Detect which cell encompasses the target text, then output its (x, y) center coordinate. 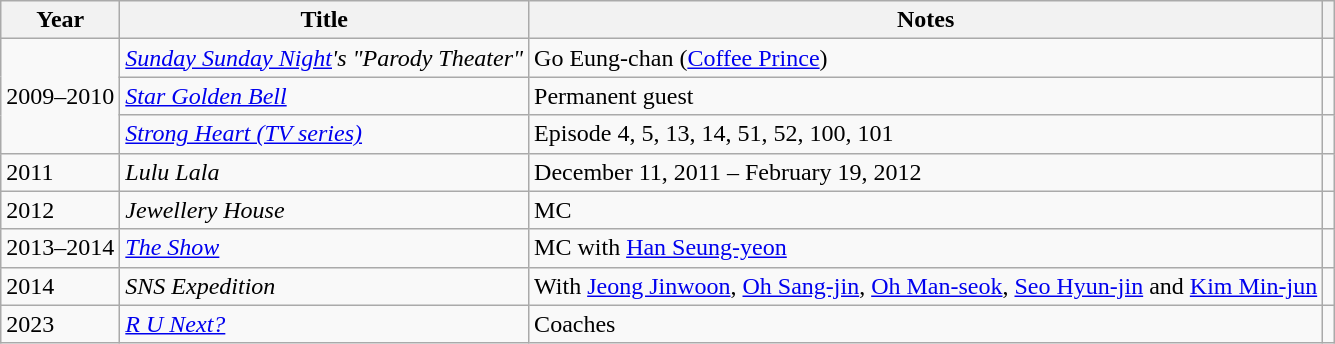
Episode 4, 5, 13, 14, 51, 52, 100, 101 (926, 134)
Notes (926, 20)
2009–2010 (60, 96)
Coaches (926, 324)
December 11, 2011 – February 19, 2012 (926, 172)
MC with Han Seung-yeon (926, 248)
R U Next? (324, 324)
Star Golden Bell (324, 96)
2023 (60, 324)
Jewellery House (324, 210)
With Jeong Jinwoon, Oh Sang-jin, Oh Man-seok, Seo Hyun-jin and Kim Min-jun (926, 286)
MC (926, 210)
The Show (324, 248)
Lulu Lala (324, 172)
Title (324, 20)
2011 (60, 172)
2013–2014 (60, 248)
Sunday Sunday Night's "Parody Theater" (324, 58)
Strong Heart (TV series) (324, 134)
Year (60, 20)
Go Eung-chan (Coffee Prince) (926, 58)
Permanent guest (926, 96)
2012 (60, 210)
SNS Expedition (324, 286)
2014 (60, 286)
